Extract the (X, Y) coordinate from the center of the cell holding the provided text.  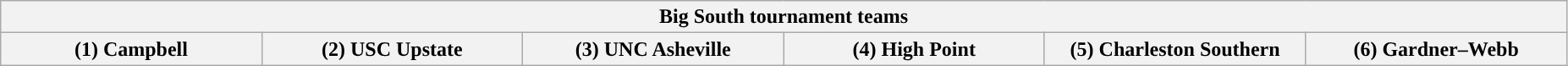
(6) Gardner–Webb (1436, 49)
(3) UNC Asheville (653, 49)
(4) High Point (914, 49)
(1) Campbell (131, 49)
(5) Charleston Southern (1175, 49)
(2) USC Upstate (392, 49)
Big South tournament teams (784, 17)
